Output the [X, Y] coordinate of the center of the cell containing the given text.  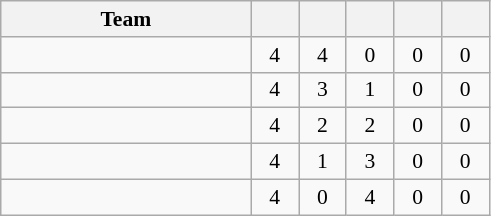
Team [126, 19]
